Identify which cell holds the provided text, then report its [X, Y] central coordinate. 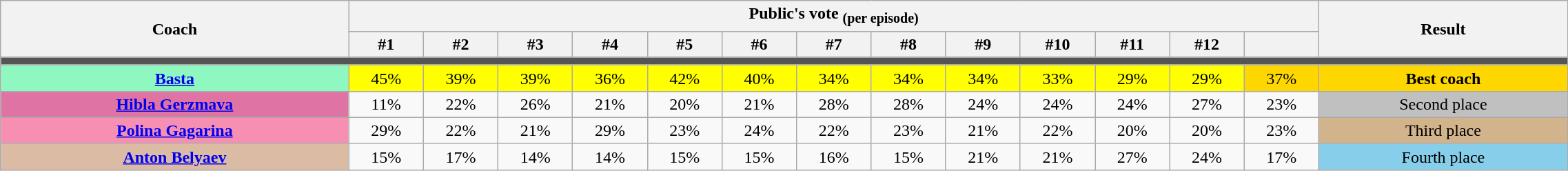
11% [386, 104]
#3 [536, 44]
36% [610, 78]
Public's vote (per episode) [834, 16]
Basta [175, 78]
Coach [175, 29]
#1 [386, 44]
40% [759, 78]
Anton Belyaev [175, 157]
#10 [1057, 44]
16% [834, 157]
#9 [983, 44]
Result [1443, 29]
26% [536, 104]
Second place [1443, 104]
#6 [759, 44]
#12 [1207, 44]
42% [684, 78]
Polina Gagarina [175, 130]
#4 [610, 44]
#11 [1132, 44]
#8 [908, 44]
Third place [1443, 130]
Fourth place [1443, 157]
#2 [460, 44]
#7 [834, 44]
33% [1057, 78]
#5 [684, 44]
Best coach [1443, 78]
37% [1281, 78]
45% [386, 78]
Hibla Gerzmava [175, 104]
